Scan for the cell matching the given text and deliver its [x, y] coordinate at center. 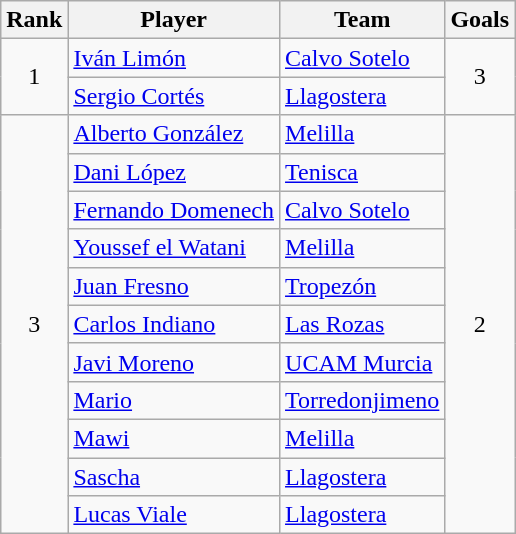
Carlos Indiano [174, 324]
Youssef el Watani [174, 248]
1 [34, 77]
2 [480, 324]
Sergio Cortés [174, 96]
Lucas Viale [174, 515]
Javi Moreno [174, 362]
Iván Limón [174, 58]
Dani López [174, 172]
Fernando Domenech [174, 210]
Rank [34, 20]
Goals [480, 20]
UCAM Murcia [362, 362]
Las Rozas [362, 324]
Alberto González [174, 134]
Juan Fresno [174, 286]
Mawi [174, 438]
Team [362, 20]
Sascha [174, 477]
Tenisca [362, 172]
Torredonjimeno [362, 400]
Tropezón [362, 286]
Mario [174, 400]
Player [174, 20]
